Identify which cell holds the provided text, then report its [x, y] central coordinate. 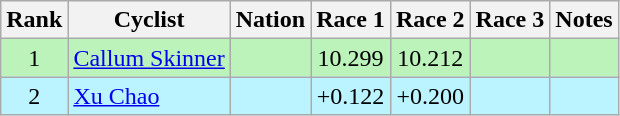
1 [34, 58]
+0.122 [351, 96]
Xu Chao [149, 96]
2 [34, 96]
Race 1 [351, 20]
Callum Skinner [149, 58]
+0.200 [430, 96]
10.299 [351, 58]
Cyclist [149, 20]
Rank [34, 20]
Race 3 [510, 20]
10.212 [430, 58]
Notes [584, 20]
Race 2 [430, 20]
Nation [270, 20]
